Identify which cell holds the provided text, then report its [x, y] central coordinate. 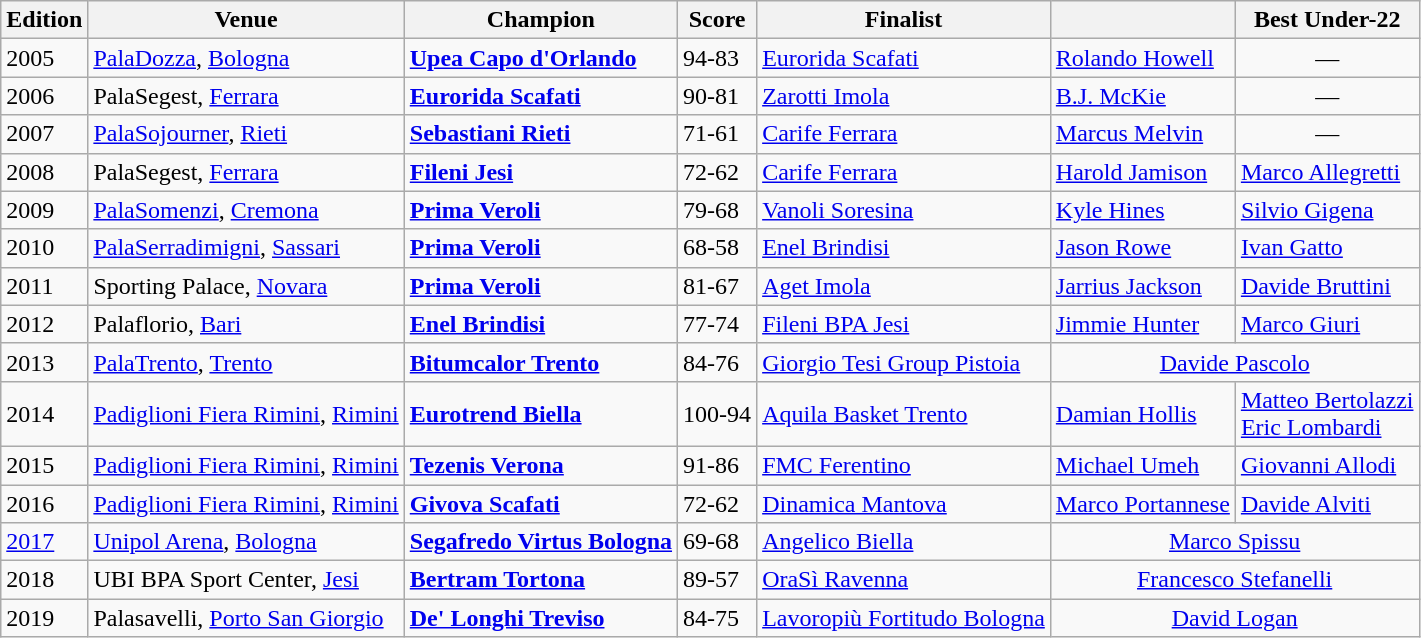
91-86 [718, 465]
89-57 [718, 580]
90-81 [718, 96]
2010 [44, 248]
Eurotrend Biella [540, 414]
Marco Spissu [1234, 542]
PalaSojourner, Rieti [246, 134]
Palasavelli, Porto San Giorgio [246, 618]
Vanoli Soresina [904, 210]
2015 [44, 465]
UBI BPA Sport Center, Jesi [246, 580]
Tezenis Verona [540, 465]
Jimmie Hunter [1142, 324]
2012 [44, 324]
Venue [246, 20]
Matteo Bertolazzi Eric Lombardi [1327, 414]
84-76 [718, 362]
Marco Portannese [1142, 503]
2019 [44, 618]
2006 [44, 96]
Fileni Jesi [540, 172]
Giovanni Allodi [1327, 465]
Davide Pascolo [1234, 362]
2011 [44, 286]
Sporting Palace, Novara [246, 286]
Aget Imola [904, 286]
100-94 [718, 414]
Dinamica Mantova [904, 503]
Unipol Arena, Bologna [246, 542]
84-75 [718, 618]
Best Under-22 [1327, 20]
Marco Giuri [1327, 324]
Ivan Gatto [1327, 248]
Silvio Gigena [1327, 210]
2017 [44, 542]
Rolando Howell [1142, 58]
69-68 [718, 542]
Lavoropiù Fortitudo Bologna [904, 618]
OraSì Ravenna [904, 580]
Zarotti Imola [904, 96]
2007 [44, 134]
71-61 [718, 134]
Davide Alviti [1327, 503]
2008 [44, 172]
Giorgio Tesi Group Pistoia [904, 362]
Aquila Basket Trento [904, 414]
2018 [44, 580]
Damian Hollis [1142, 414]
Marcus Melvin [1142, 134]
Jason Rowe [1142, 248]
FMC Ferentino [904, 465]
Palaflorio, Bari [246, 324]
Edition [44, 20]
De' Longhi Treviso [540, 618]
Fileni BPA Jesi [904, 324]
Harold Jamison [1142, 172]
David Logan [1234, 618]
68-58 [718, 248]
Givova Scafati [540, 503]
Davide Bruttini [1327, 286]
Finalist [904, 20]
Bertram Tortona [540, 580]
2009 [44, 210]
PalaSerradimigni, Sassari [246, 248]
2013 [44, 362]
77-74 [718, 324]
Upea Capo d'Orlando [540, 58]
Kyle Hines [1142, 210]
Champion [540, 20]
Segafredo Virtus Bologna [540, 542]
Angelico Biella [904, 542]
94-83 [718, 58]
Francesco Stefanelli [1234, 580]
2005 [44, 58]
PalaTrento, Trento [246, 362]
81-67 [718, 286]
Score [718, 20]
Jarrius Jackson [1142, 286]
B.J. McKie [1142, 96]
Bitumcalor Trento [540, 362]
Marco Allegretti [1327, 172]
PalaDozza, Bologna [246, 58]
79-68 [718, 210]
Michael Umeh [1142, 465]
2016 [44, 503]
PalaSomenzi, Cremona [246, 210]
Sebastiani Rieti [540, 134]
2014 [44, 414]
